Provide the [x, y] coordinate of the cell's center where the given text is located.  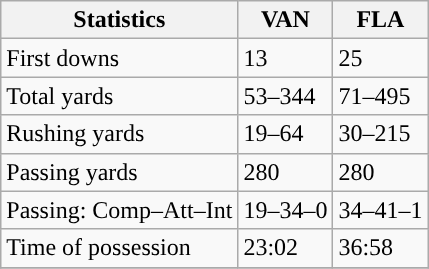
13 [286, 58]
Statistics [120, 20]
First downs [120, 58]
36:58 [380, 248]
Time of possession [120, 248]
FLA [380, 20]
19–64 [286, 134]
19–34–0 [286, 210]
Rushing yards [120, 134]
71–495 [380, 96]
34–41–1 [380, 210]
53–344 [286, 96]
VAN [286, 20]
Total yards [120, 96]
Passing yards [120, 172]
Passing: Comp–Att–Int [120, 210]
25 [380, 58]
30–215 [380, 134]
23:02 [286, 248]
